From the cell containing the given text, extract its center point as (X, Y) coordinate. 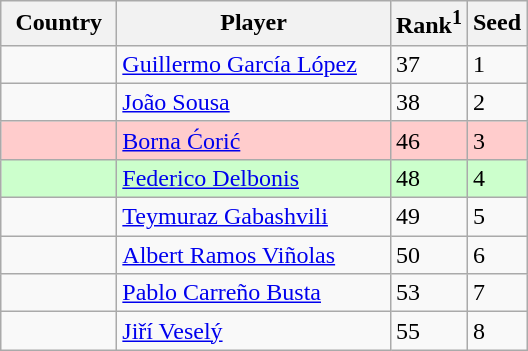
Jiří Veselý (254, 331)
50 (428, 255)
Teymuraz Gabashvili (254, 217)
2 (496, 102)
37 (428, 64)
38 (428, 102)
3 (496, 140)
7 (496, 293)
6 (496, 255)
5 (496, 217)
46 (428, 140)
Seed (496, 24)
Pablo Carreño Busta (254, 293)
55 (428, 331)
Guillermo García López (254, 64)
Borna Ćorić (254, 140)
Country (59, 24)
4 (496, 178)
Albert Ramos Viñolas (254, 255)
Federico Delbonis (254, 178)
João Sousa (254, 102)
49 (428, 217)
8 (496, 331)
Rank1 (428, 24)
48 (428, 178)
1 (496, 64)
53 (428, 293)
Player (254, 24)
